Scan for the cell matching the given text and deliver its (X, Y) coordinate at center. 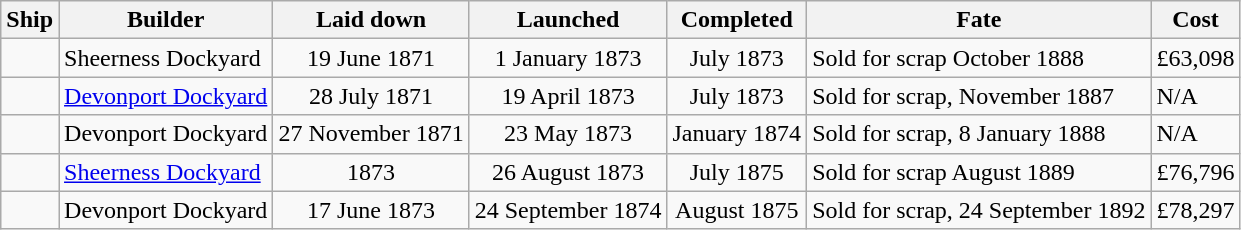
July 1875 (737, 172)
Builder (166, 20)
Sold for scrap August 1889 (979, 172)
Sold for scrap, 24 September 1892 (979, 210)
24 September 1874 (568, 210)
19 April 1873 (568, 96)
Fate (979, 20)
August 1875 (737, 210)
£78,297 (1196, 210)
27 November 1871 (371, 134)
Completed (737, 20)
Sold for scrap, 8 January 1888 (979, 134)
28 July 1871 (371, 96)
23 May 1873 (568, 134)
1 January 1873 (568, 58)
Sold for scrap, November 1887 (979, 96)
26 August 1873 (568, 172)
19 June 1871 (371, 58)
Laid down (371, 20)
Sold for scrap October 1888 (979, 58)
£76,796 (1196, 172)
Ship (30, 20)
£63,098 (1196, 58)
1873 (371, 172)
17 June 1873 (371, 210)
Cost (1196, 20)
Launched (568, 20)
January 1874 (737, 134)
